Scan for the cell matching the given text and deliver its [x, y] coordinate at center. 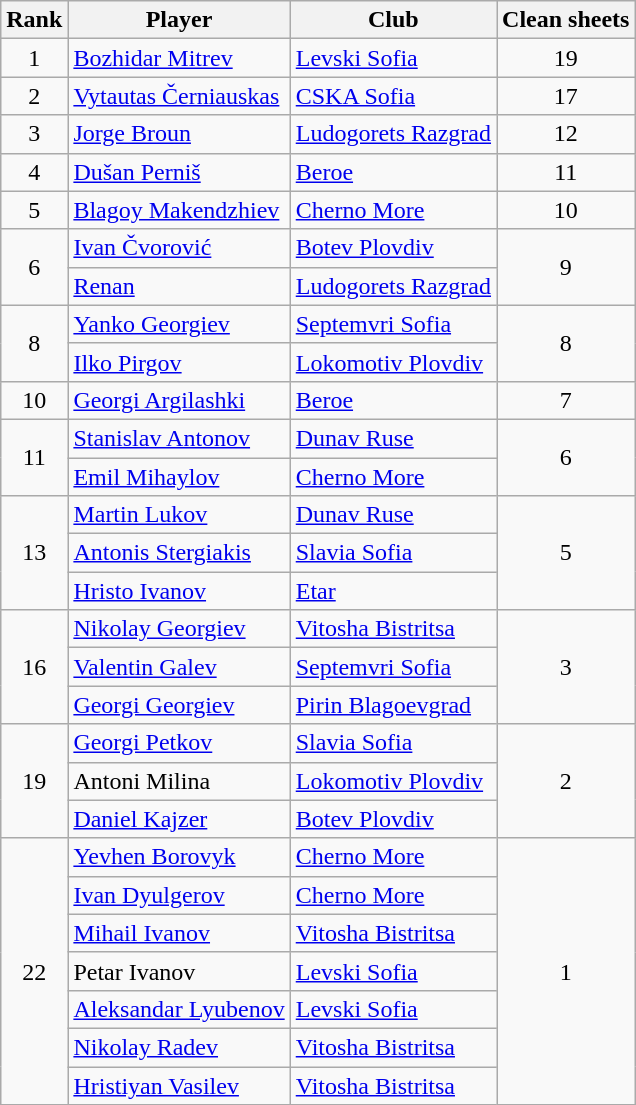
16 [34, 667]
Petar Ivanov [179, 971]
Etar [393, 591]
Martin Lukov [179, 515]
Clean sheets [566, 20]
CSKA Sofia [393, 96]
Antoni Milina [179, 781]
Yanko Georgiev [179, 324]
Georgi Petkov [179, 743]
Mihail Ivanov [179, 933]
Player [179, 20]
Ivan Čvorović [179, 248]
Rank [34, 20]
12 [566, 134]
13 [34, 553]
9 [566, 267]
Aleksandar Lyubenov [179, 1009]
Emil Mihaylov [179, 477]
17 [566, 96]
Stanislav Antonov [179, 438]
Pirin Blagoevgrad [393, 705]
22 [34, 971]
Hristiyan Vasilev [179, 1085]
Nikolay Radev [179, 1047]
Georgi Argilashki [179, 400]
Nikolay Georgiev [179, 629]
Antonis Stergiakis [179, 553]
7 [566, 400]
Bozhidar Mitrev [179, 58]
Ivan Dyulgerov [179, 895]
4 [34, 172]
Vytautas Černiauskas [179, 96]
Dušan Perniš [179, 172]
Yevhen Borovyk [179, 857]
Ilko Pirgov [179, 362]
Blagoy Makendzhiev [179, 210]
Jorge Broun [179, 134]
Renan [179, 286]
Valentin Galev [179, 667]
Daniel Kajzer [179, 819]
Hristo Ivanov [179, 591]
Georgi Georgiev [179, 705]
Club [393, 20]
